Return the [x, y] coordinate for the center point of the cell that contains the specified text.  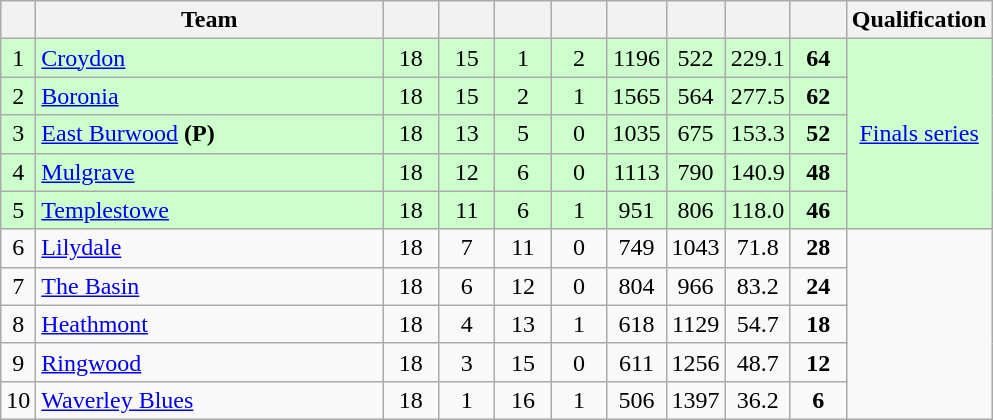
277.5 [758, 96]
24 [818, 286]
9 [18, 362]
36.2 [758, 400]
Heathmont [210, 324]
46 [818, 210]
1397 [696, 400]
83.2 [758, 286]
611 [636, 362]
804 [636, 286]
790 [696, 172]
749 [636, 248]
Waverley Blues [210, 400]
806 [696, 210]
1113 [636, 172]
Ringwood [210, 362]
675 [696, 134]
153.3 [758, 134]
Team [210, 20]
1129 [696, 324]
Mulgrave [210, 172]
The Basin [210, 286]
East Burwood (P) [210, 134]
618 [636, 324]
1256 [696, 362]
506 [636, 400]
10 [18, 400]
140.9 [758, 172]
1196 [636, 58]
54.7 [758, 324]
62 [818, 96]
Finals series [919, 134]
64 [818, 58]
118.0 [758, 210]
71.8 [758, 248]
951 [636, 210]
16 [523, 400]
28 [818, 248]
229.1 [758, 58]
Croydon [210, 58]
1565 [636, 96]
52 [818, 134]
1035 [636, 134]
8 [18, 324]
Boronia [210, 96]
Qualification [919, 20]
966 [696, 286]
522 [696, 58]
1043 [696, 248]
48.7 [758, 362]
48 [818, 172]
564 [696, 96]
Lilydale [210, 248]
Templestowe [210, 210]
